Find where the given text appears and provide that cell's center as [x, y] coordinate. 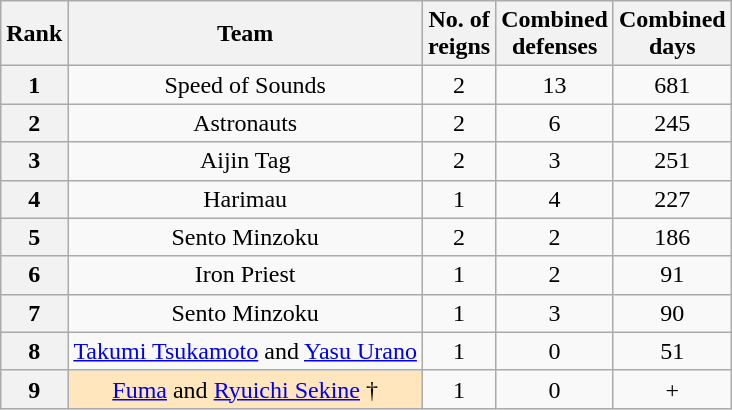
Harimau [246, 199]
Iron Priest [246, 275]
Takumi Tsukamoto and Yasu Urano [246, 351]
Combineddays [672, 34]
90 [672, 313]
245 [672, 123]
Speed of Sounds [246, 85]
Rank [34, 34]
681 [672, 85]
51 [672, 351]
Fuma and Ryuichi Sekine † [246, 389]
9 [34, 389]
7 [34, 313]
Team [246, 34]
Combineddefenses [555, 34]
Aijin Tag [246, 161]
186 [672, 237]
Astronauts [246, 123]
5 [34, 237]
251 [672, 161]
13 [555, 85]
No. ofreigns [458, 34]
91 [672, 275]
+ [672, 389]
8 [34, 351]
227 [672, 199]
